Capture the cell that displays the provided text and extract its [x, y] central coordinate. 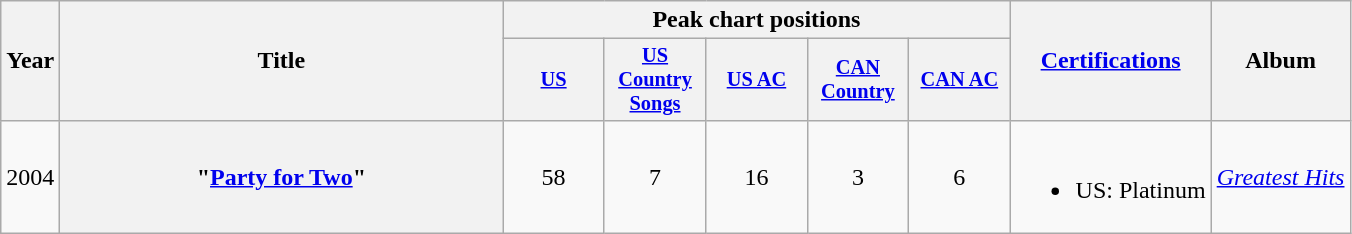
US AC [756, 80]
US [554, 80]
58 [554, 176]
Title [282, 61]
Year [30, 61]
CAN AC [960, 80]
Certifications [1110, 61]
Album [1280, 61]
Peak chart positions [756, 20]
US Country Songs [654, 80]
3 [858, 176]
Greatest Hits [1280, 176]
US: Platinum [1110, 176]
7 [654, 176]
2004 [30, 176]
"Party for Two" [282, 176]
6 [960, 176]
CAN Country [858, 80]
16 [756, 176]
